Determine the (X, Y) coordinate at the center of the cell enclosing the given text.  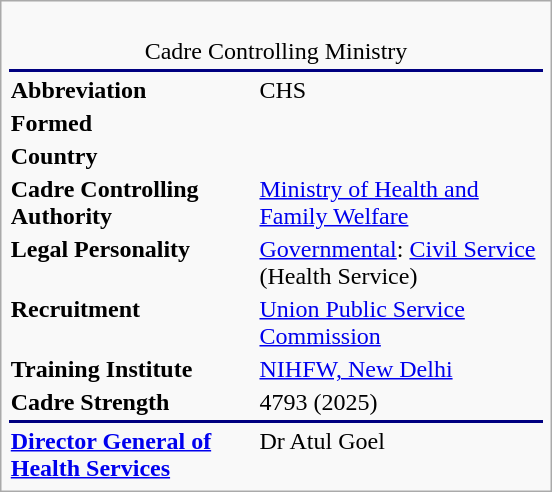
Country (132, 156)
Governmental: Civil Service (Health Service) (400, 262)
Formed (132, 123)
Ministry of Health and Family Welfare (400, 202)
Director General of Health Services (132, 454)
Cadre Controlling Authority (132, 202)
Legal Personality (132, 262)
Cadre Strength (132, 402)
CHS (400, 90)
Recruitment (132, 322)
Cadre Controlling Ministry (276, 38)
Union Public Service Commission (400, 322)
4793 (2025) (400, 402)
Training Institute (132, 369)
Abbreviation (132, 90)
Dr Atul Goel (400, 454)
NIHFW, New Delhi (400, 369)
